Determine the (x, y) coordinate at the center of the cell enclosing the given text.  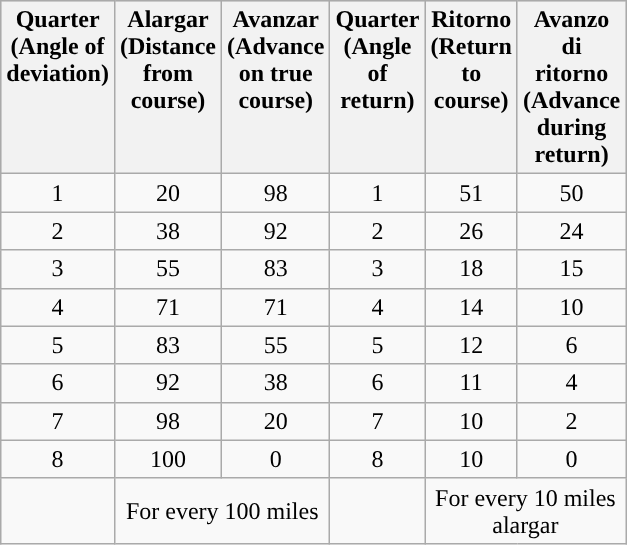
100 (168, 459)
Quarter (Angle of deviation) (58, 88)
50 (571, 193)
11 (471, 383)
26 (471, 231)
12 (471, 345)
24 (571, 231)
For every 10 miles alargar (526, 510)
14 (471, 307)
51 (471, 193)
Avanzo di ritorno (Advance during return) (571, 88)
Quarter (Angle of return) (378, 88)
15 (571, 269)
Avanzar (Advance on true course) (276, 88)
For every 100 miles (222, 510)
Ritorno (Return to course) (471, 88)
Alargar (Distance from course) (168, 88)
18 (471, 269)
